Return the [X, Y] coordinate for the center point of the cell that contains the specified text.  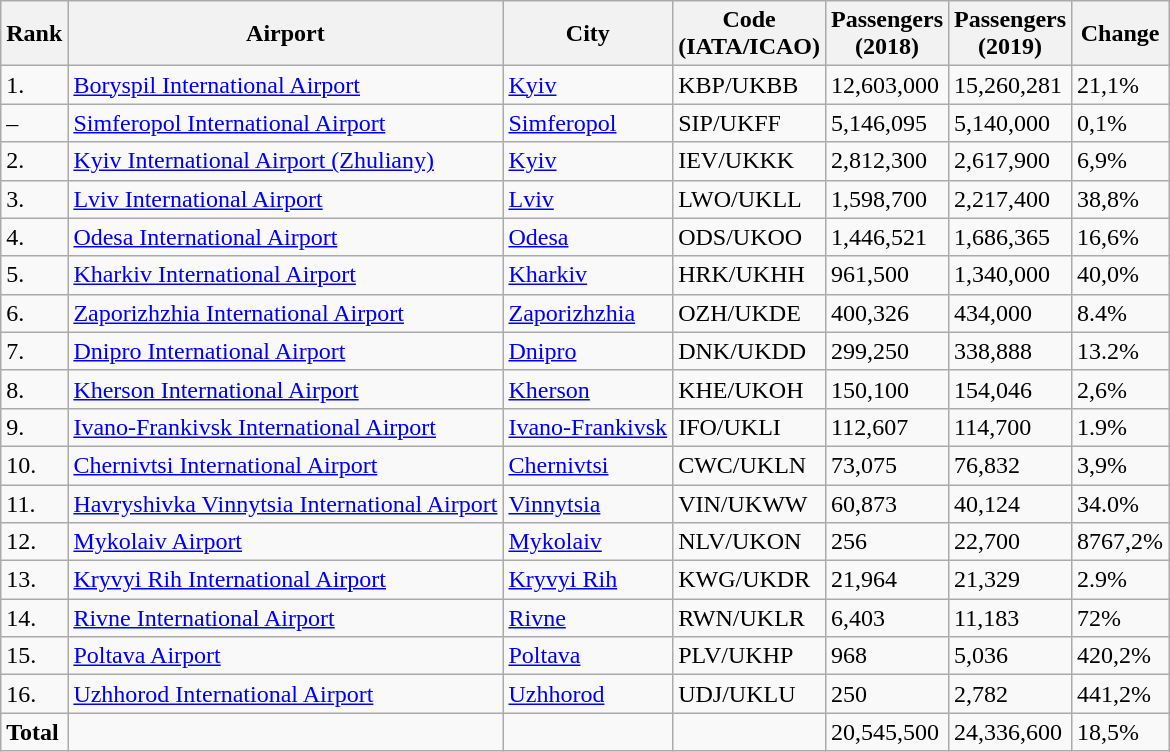
Vinnytsia [588, 503]
13. [34, 580]
Kryvyi Rih International Airport [286, 580]
Passengers (2018) [886, 34]
SIP/UKFF [750, 123]
Code(IATA/ICAO) [750, 34]
IEV/UKKK [750, 161]
Kyiv International Airport (Zhuliany) [286, 161]
Odesa [588, 237]
154,046 [1010, 389]
Kharkiv [588, 275]
6. [34, 313]
3. [34, 199]
34.0% [1120, 503]
Change [1120, 34]
60,873 [886, 503]
Chernivtsi [588, 465]
Kharkiv International Airport [286, 275]
UDJ/UKLU [750, 694]
8.4% [1120, 313]
CWC/UKLN [750, 465]
Simferopol International Airport [286, 123]
250 [886, 694]
7. [34, 351]
City [588, 34]
299,250 [886, 351]
18,5% [1120, 732]
Kherson [588, 389]
2,812,300 [886, 161]
Rivne International Airport [286, 618]
961,500 [886, 275]
5,036 [1010, 656]
DNK/UKDD [750, 351]
112,607 [886, 427]
38,8% [1120, 199]
441,2% [1120, 694]
1,446,521 [886, 237]
22,700 [1010, 542]
73,075 [886, 465]
Airport [286, 34]
400,326 [886, 313]
1,340,000 [1010, 275]
2,6% [1120, 389]
76,832 [1010, 465]
21,329 [1010, 580]
15,260,281 [1010, 85]
2.9% [1120, 580]
KBP/UKBB [750, 85]
16. [34, 694]
Mykolaiv Airport [286, 542]
1,686,365 [1010, 237]
3,9% [1120, 465]
14. [34, 618]
Simferopol [588, 123]
Odesa International Airport [286, 237]
434,000 [1010, 313]
Lviv International Airport [286, 199]
21,964 [886, 580]
Ivano-Frankivsk International Airport [286, 427]
12. [34, 542]
Uzhhorod [588, 694]
4. [34, 237]
– [34, 123]
KWG/UKDR [750, 580]
1. [34, 85]
NLV/UKON [750, 542]
ODS/UKOO [750, 237]
Rivne [588, 618]
338,888 [1010, 351]
Zaporizhzhia [588, 313]
72% [1120, 618]
11. [34, 503]
PLV/UKHP [750, 656]
1.9% [1120, 427]
Kryvyi Rih [588, 580]
Zaporizhzhia International Airport [286, 313]
Lviv [588, 199]
13.2% [1120, 351]
Dnipro [588, 351]
150,100 [886, 389]
5,146,095 [886, 123]
40,124 [1010, 503]
40,0% [1120, 275]
IFO/UKLI [750, 427]
15. [34, 656]
Total [34, 732]
Kherson International Airport [286, 389]
2,217,400 [1010, 199]
OZH/UKDE [750, 313]
Havryshivka Vinnytsia International Airport [286, 503]
Chernivtsi International Airport [286, 465]
Uzhhorod International Airport [286, 694]
11,183 [1010, 618]
256 [886, 542]
968 [886, 656]
KHE/UKOH [750, 389]
2,617,900 [1010, 161]
Poltava [588, 656]
5,140,000 [1010, 123]
21,1% [1120, 85]
16,6% [1120, 237]
Boryspil International Airport [286, 85]
6,9% [1120, 161]
2,782 [1010, 694]
Rank [34, 34]
420,2% [1120, 656]
Poltava Airport [286, 656]
114,700 [1010, 427]
RWN/UKLR [750, 618]
5. [34, 275]
Ivano-Frankivsk [588, 427]
8767,2% [1120, 542]
Mykolaiv [588, 542]
0,1% [1120, 123]
20,545,500 [886, 732]
10. [34, 465]
24,336,600 [1010, 732]
2. [34, 161]
1,598,700 [886, 199]
Dnipro International Airport [286, 351]
VIN/UKWW [750, 503]
6,403 [886, 618]
HRK/UKHH [750, 275]
8. [34, 389]
Passengers (2019) [1010, 34]
12,603,000 [886, 85]
9. [34, 427]
LWO/UKLL [750, 199]
